Find where the given text appears and provide that cell's center as (X, Y) coordinate. 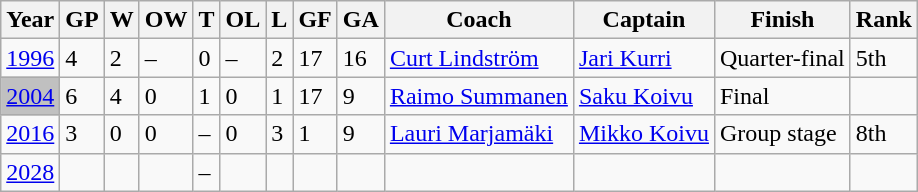
T (206, 20)
Coach (478, 20)
Curt Lindström (478, 58)
W (122, 20)
Quarter-final (782, 58)
Lauri Marjamäki (478, 134)
6 (82, 96)
Jari Kurri (644, 58)
8th (884, 134)
GP (82, 20)
GF (315, 20)
Year (30, 20)
5th (884, 58)
Rank (884, 20)
2028 (30, 172)
1996 (30, 58)
Raimo Summanen (478, 96)
2004 (30, 96)
L (280, 20)
Mikko Koivu (644, 134)
Saku Koivu (644, 96)
OL (243, 20)
GA (360, 20)
OW (166, 20)
2016 (30, 134)
16 (360, 58)
Finish (782, 20)
Captain (644, 20)
Group stage (782, 134)
Final (782, 96)
